Find where the given text appears and provide that cell's center as (X, Y) coordinate. 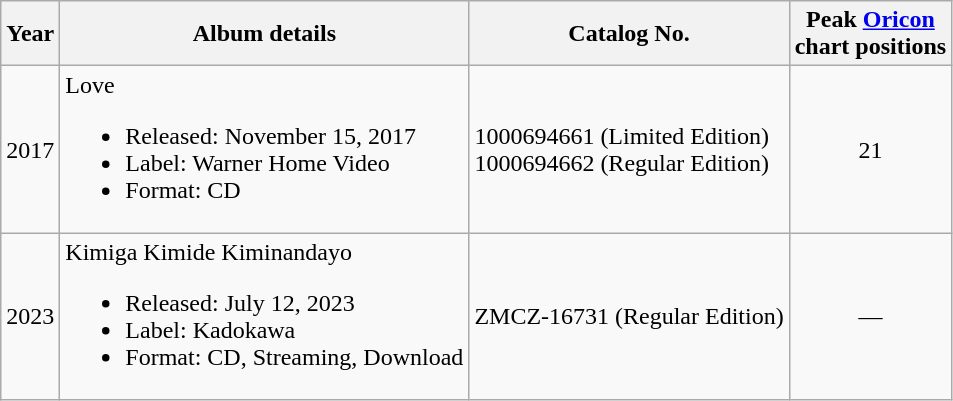
— (870, 316)
Year (30, 34)
2017 (30, 150)
1000694661 (Limited Edition)1000694662 (Regular Edition) (629, 150)
2023 (30, 316)
Catalog No. (629, 34)
Kimiga Kimide KiminandayoReleased: July 12, 2023Label: KadokawaFormat: CD, Streaming, Download (264, 316)
Album details (264, 34)
Peak Oricon chart positions (870, 34)
ZMCZ-16731 (Regular Edition) (629, 316)
21 (870, 150)
LoveReleased: November 15, 2017Label: Warner Home VideoFormat: CD (264, 150)
